Return [X, Y] of the center of cell containing provided text 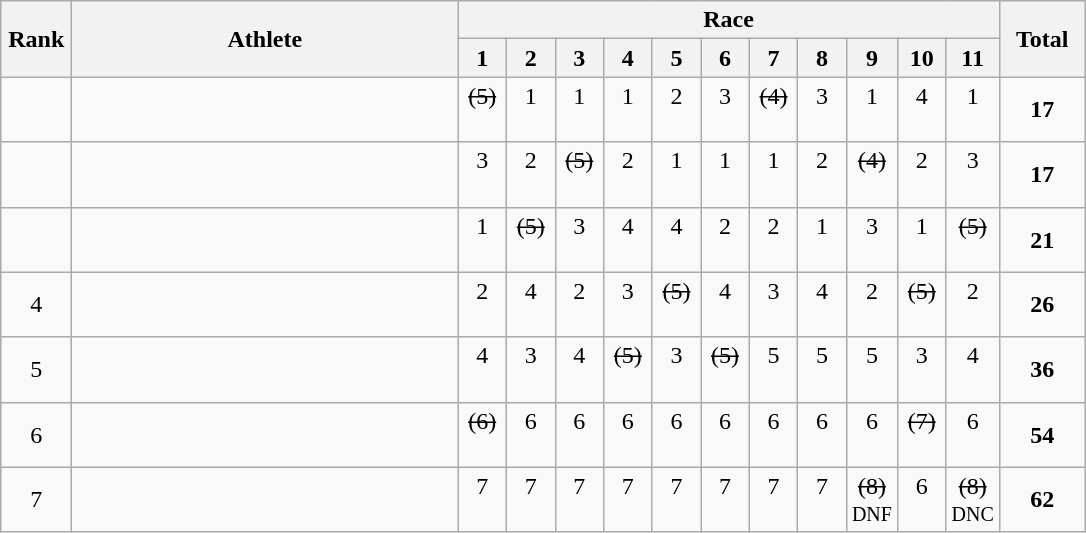
36 [1042, 370]
9 [872, 58]
Rank [36, 39]
(6) [482, 434]
Race [728, 20]
62 [1042, 500]
21 [1042, 240]
54 [1042, 434]
8 [822, 58]
26 [1042, 304]
(7) [922, 434]
10 [922, 58]
(8)DNF [872, 500]
Athlete [265, 39]
11 [972, 58]
(8)DNC [972, 500]
Total [1042, 39]
